Scan for the cell matching the given text and deliver its [x, y] coordinate at center. 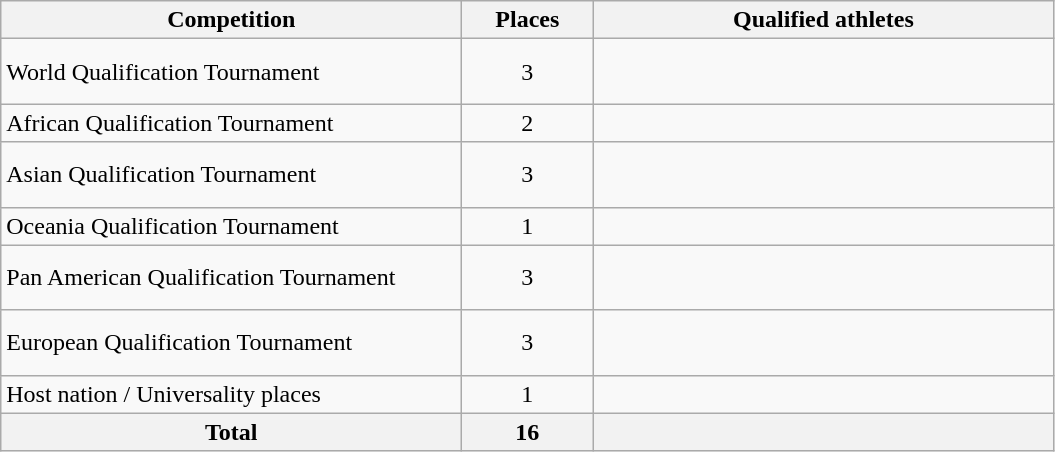
Oceania Qualification Tournament [232, 226]
Pan American Qualification Tournament [232, 278]
16 [528, 432]
Host nation / Universality places [232, 394]
African Qualification Tournament [232, 123]
World Qualification Tournament [232, 72]
Places [528, 20]
Asian Qualification Tournament [232, 174]
Competition [232, 20]
Qualified athletes [824, 20]
European Qualification Tournament [232, 342]
Total [232, 432]
2 [528, 123]
